Search for the cell housing the specified text and yield its (x, y) center coordinate. 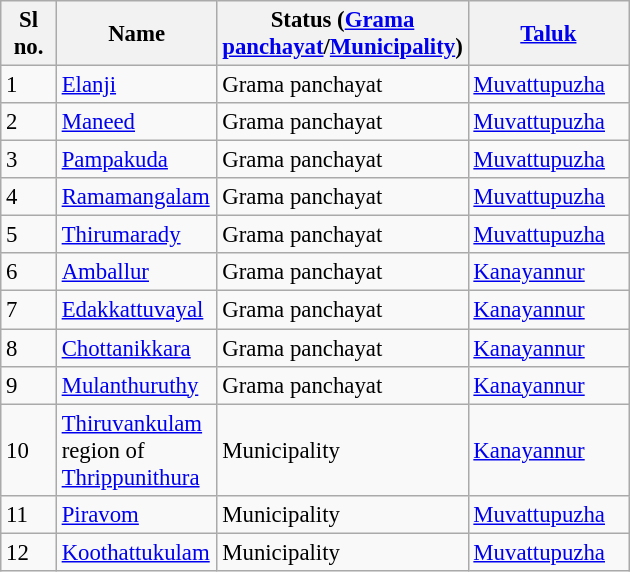
Pampakuda (136, 160)
Elanji (136, 85)
Name (136, 34)
Chottanikkara (136, 348)
2 (29, 122)
Maneed (136, 122)
5 (29, 235)
8 (29, 348)
Mulanthuruthy (136, 385)
Sl no. (29, 34)
9 (29, 385)
1 (29, 85)
Taluk (548, 34)
10 (29, 450)
Ramamangalam (136, 197)
Status (Grama panchayat/Municipality) (342, 34)
Amballur (136, 273)
4 (29, 197)
Thirumarady (136, 235)
Thiruvankulam region ofThrippunithura (136, 450)
Edakkattuvayal (136, 310)
Koothattukulam (136, 552)
Piravom (136, 514)
7 (29, 310)
12 (29, 552)
6 (29, 273)
11 (29, 514)
3 (29, 160)
